For the text-containing cell, return its midpoint in [x, y] coordinate format. 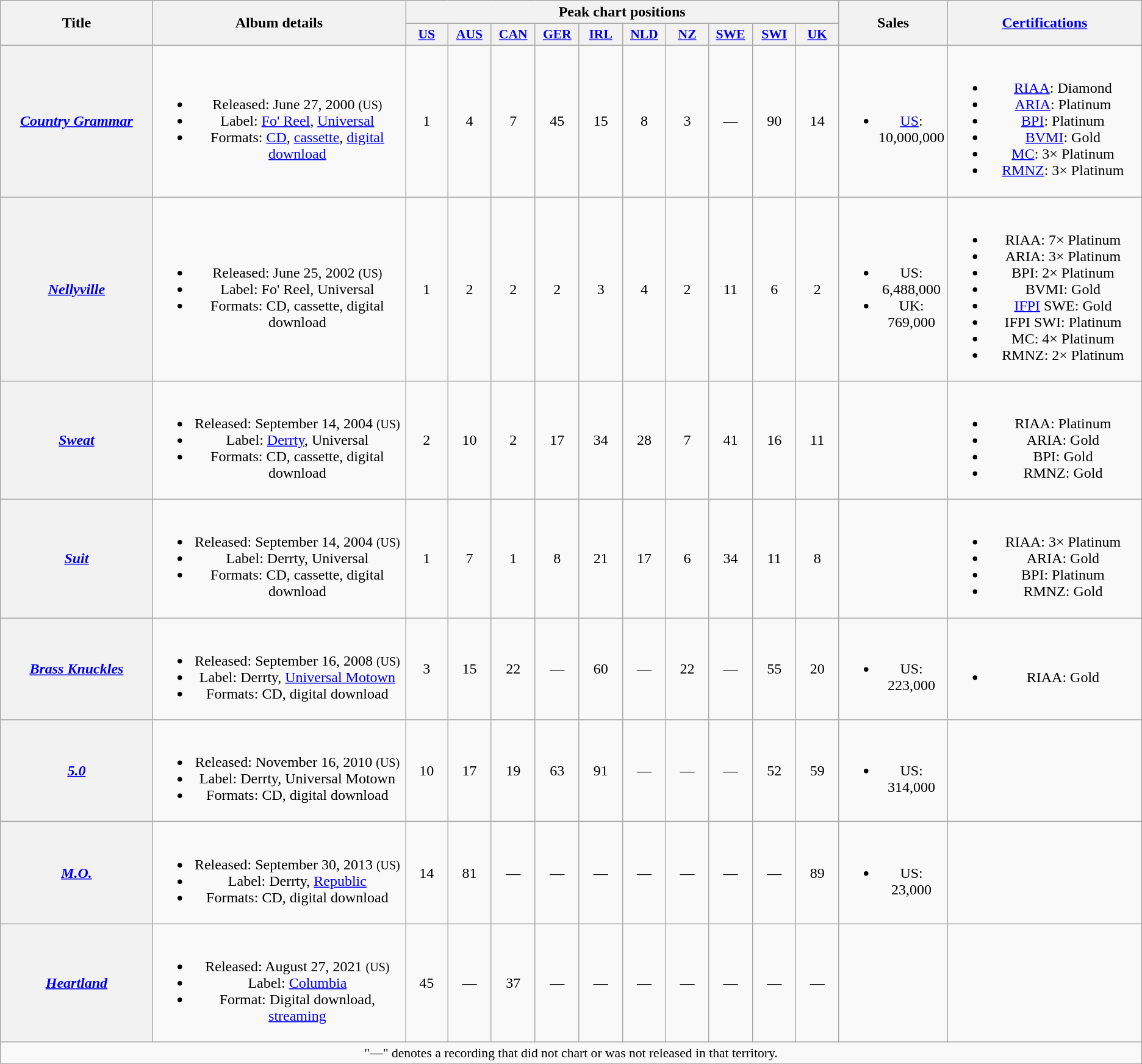
Certifications [1045, 23]
NLD [644, 35]
37 [513, 983]
59 [817, 771]
63 [557, 771]
Brass Knuckles [77, 669]
US: 223,000 [893, 669]
Title [77, 23]
GER [557, 35]
US: 23,000 [893, 872]
Released: September 30, 2013 (US)Label: Derrty, RepublicFormats: CD, digital download [279, 872]
RIAA: DiamondARIA: PlatinumBPI: PlatinumBVMI: GoldMC: 3× PlatinumRMNZ: 3× Platinum [1045, 121]
US: 314,000 [893, 771]
28 [644, 440]
Sweat [77, 440]
CAN [513, 35]
AUS [470, 35]
55 [774, 669]
20 [817, 669]
41 [730, 440]
19 [513, 771]
Sales [893, 23]
Album details [279, 23]
"—" denotes a recording that did not chart or was not released in that territory. [571, 1053]
Suit [77, 559]
Country Grammar [77, 121]
SWE [730, 35]
M.O. [77, 872]
RIAA: PlatinumARIA: GoldBPI: GoldRMNZ: Gold [1045, 440]
Heartland [77, 983]
60 [600, 669]
81 [470, 872]
RIAA: 7× PlatinumARIA: 3× PlatinumBPI: 2× PlatinumBVMI: GoldIFPI SWE: GoldIFPI SWI: PlatinumMC: 4× PlatinumRMNZ: 2× Platinum [1045, 289]
Nellyville [77, 289]
5.0 [77, 771]
IRL [600, 35]
Released: June 27, 2000 (US)Label: Fo' Reel, UniversalFormats: CD, cassette, digital download [279, 121]
US: 6,488,000UK: 769,000 [893, 289]
90 [774, 121]
Released: November 16, 2010 (US)Label: Derrty, Universal MotownFormats: CD, digital download [279, 771]
Released: August 27, 2021 (US)Label: ColumbiaFormat: Digital download, streaming [279, 983]
89 [817, 872]
RIAA: Gold [1045, 669]
Released: September 16, 2008 (US)Label: Derrty, Universal MotownFormats: CD, digital download [279, 669]
SWI [774, 35]
21 [600, 559]
52 [774, 771]
NZ [687, 35]
Peak chart positions [622, 12]
91 [600, 771]
US: 10,000,000 [893, 121]
16 [774, 440]
Released: June 25, 2002 (US)Label: Fo' Reel, UniversalFormats: CD, cassette, digital download [279, 289]
UK [817, 35]
US [427, 35]
RIAA: 3× PlatinumARIA: GoldBPI: PlatinumRMNZ: Gold [1045, 559]
